Identify which cell holds the provided text, then report its (X, Y) central coordinate. 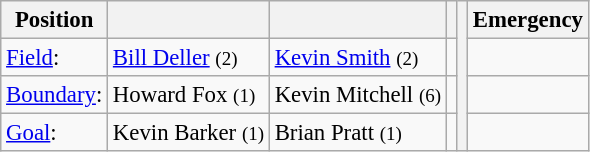
Emergency (528, 20)
Bill Deller (2) (189, 58)
Field: (54, 58)
Goal: (54, 133)
Position (54, 20)
Brian Pratt (1) (358, 133)
Kevin Smith (2) (358, 58)
Kevin Mitchell (6) (358, 95)
Boundary: (54, 95)
Kevin Barker (1) (189, 133)
Howard Fox (1) (189, 95)
